Pinpoint the cell where the given text exists, returning its [X, Y] midpoint coordinate. 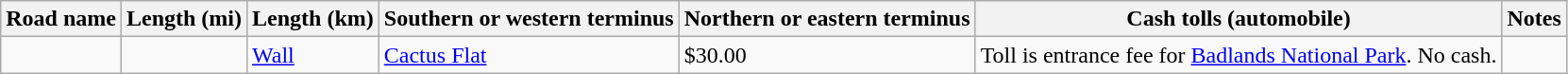
Cash tolls (automobile) [1239, 19]
Notes [1534, 19]
Northern or eastern terminus [827, 19]
Cactus Flat [529, 55]
Southern or western terminus [529, 19]
Length (km) [313, 19]
Road name [61, 19]
Wall [313, 55]
Toll is entrance fee for Badlands National Park. No cash. [1239, 55]
$30.00 [827, 55]
Length (mi) [183, 19]
